Determine the (x, y) coordinate at the center of the cell enclosing the given text.  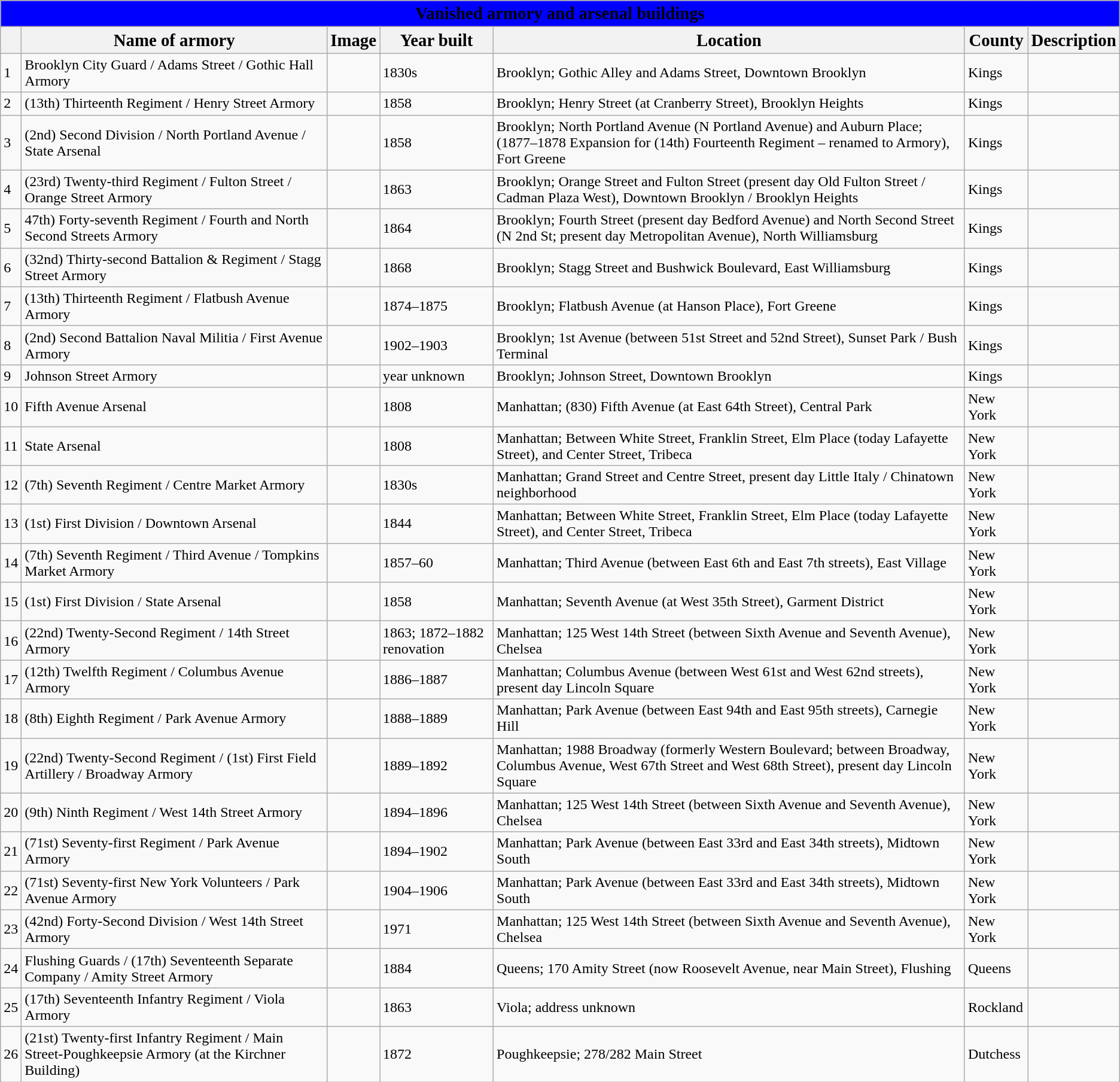
Image (354, 40)
Manhattan; Grand Street and Centre Street, present day Little Italy / Chinatown neighborhood (729, 485)
Brooklyn; Johnson Street, Downtown Brooklyn (729, 376)
14 (11, 563)
(2nd) Second Division / North Portland Avenue / State Arsenal (175, 142)
Flushing Guards / (17th) Seventeenth Separate Company / Amity Street Armory (175, 968)
Brooklyn; Henry Street (at Cranberry Street), Brooklyn Heights (729, 104)
Name of armory (175, 40)
Manhattan; Columbus Avenue (between West 61st and West 62nd streets), present day Lincoln Square (729, 680)
State Arsenal (175, 445)
17 (11, 680)
1868 (437, 267)
(32nd) Thirty-second Battalion & Regiment / Stagg Street Armory (175, 267)
(8th) Eighth Regiment / Park Avenue Armory (175, 718)
1872 (437, 1054)
Location (729, 40)
Rockland (996, 1007)
Viola; address unknown (729, 1007)
(12th) Twelfth Regiment / Columbus Avenue Armory (175, 680)
Manhattan; (830) Fifth Avenue (at East 64th Street), Central Park (729, 407)
Brooklyn City Guard / Adams Street / Gothic Hall Armory (175, 73)
2 (11, 104)
year unknown (437, 376)
(1st) First Division / Downtown Arsenal (175, 524)
Brooklyn; Orange Street and Fulton Street (present day Old Fulton Street / Cadman Plaza West), Downtown Brooklyn / Brooklyn Heights (729, 189)
1888–1889 (437, 718)
Manhattan; Seventh Avenue (at West 35th Street), Garment District (729, 602)
9 (11, 376)
(71st) Seventy-first New York Volunteers / Park Avenue Armory (175, 890)
13 (11, 524)
47th) Forty-seventh Regiment / Fourth and North Second Streets Armory (175, 229)
Brooklyn; Gothic Alley and Adams Street, Downtown Brooklyn (729, 73)
6 (11, 267)
1863; 1872–1882 renovation (437, 640)
1844 (437, 524)
23 (11, 929)
7 (11, 306)
1889–1892 (437, 765)
(22nd) Twenty-Second Regiment / (1st) First Field Artillery / Broadway Armory (175, 765)
18 (11, 718)
16 (11, 640)
11 (11, 445)
(21st) Twenty-first Infantry Regiment / Main Street-Poughkeepsie Armory (at the Kirchner Building) (175, 1054)
22 (11, 890)
5 (11, 229)
1886–1887 (437, 680)
1894–1896 (437, 813)
Brooklyn; 1st Avenue (between 51st Street and 52nd Street), Sunset Park / Bush Terminal (729, 345)
1864 (437, 229)
Vanished armory and arsenal buildings (560, 14)
Description (1073, 40)
19 (11, 765)
(22nd) Twenty-Second Regiment / 14th Street Armory (175, 640)
Poughkeepsie; 278/282 Main Street (729, 1054)
20 (11, 813)
21 (11, 851)
Brooklyn; Flatbush Avenue (at Hanson Place), Fort Greene (729, 306)
(1st) First Division / State Arsenal (175, 602)
3 (11, 142)
(7th) Seventh Regiment / Third Avenue / Tompkins Market Armory (175, 563)
Brooklyn; Fourth Street (present day Bedford Avenue) and North Second Street (N 2nd St; present day Metropolitan Avenue), North Williamsburg (729, 229)
Brooklyn; Stagg Street and Bushwick Boulevard, East Williamsburg (729, 267)
(71st) Seventy-first Regiment / Park Avenue Armory (175, 851)
15 (11, 602)
County (996, 40)
(42nd) Forty-Second Division / West 14th Street Armory (175, 929)
1904–1906 (437, 890)
26 (11, 1054)
10 (11, 407)
1884 (437, 968)
1894–1902 (437, 851)
1902–1903 (437, 345)
(17th) Seventeenth Infantry Regiment / Viola Armory (175, 1007)
24 (11, 968)
(13th) Thirteenth Regiment / Flatbush Avenue Armory (175, 306)
Queens; 170 Amity Street (now Roosevelt Avenue, near Main Street), Flushing (729, 968)
1857–60 (437, 563)
4 (11, 189)
(2nd) Second Battalion Naval Militia / First Avenue Armory (175, 345)
(7th) Seventh Regiment / Centre Market Armory (175, 485)
1874–1875 (437, 306)
(9th) Ninth Regiment / West 14th Street Armory (175, 813)
Fifth Avenue Arsenal (175, 407)
25 (11, 1007)
1 (11, 73)
1971 (437, 929)
Year built (437, 40)
Queens (996, 968)
Manhattan; Park Avenue (between East 94th and East 95th streets), Carnegie Hill (729, 718)
Dutchess (996, 1054)
(13th) Thirteenth Regiment / Henry Street Armory (175, 104)
12 (11, 485)
Manhattan; Third Avenue (between East 6th and East 7th streets), East Village (729, 563)
Johnson Street Armory (175, 376)
8 (11, 345)
(23rd) Twenty-third Regiment / Fulton Street / Orange Street Armory (175, 189)
